Return (x, y) of the center of cell containing provided text 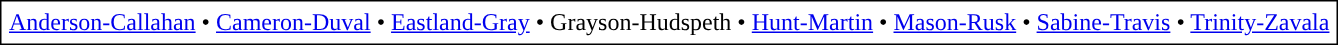
Anderson-Callahan • Cameron-Duval • Eastland-Gray • Grayson-Hudspeth • Hunt-Martin • Mason-Rusk • Sabine-Travis • Trinity-Zavala (670, 23)
